Identify which cell holds the provided text, then report its [x, y] central coordinate. 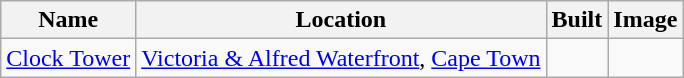
Built [577, 20]
Clock Tower [68, 58]
Victoria & Alfred Waterfront, Cape Town [341, 58]
Location [341, 20]
Name [68, 20]
Image [646, 20]
